Determine the (x, y) coordinate at the center of the cell enclosing the given text.  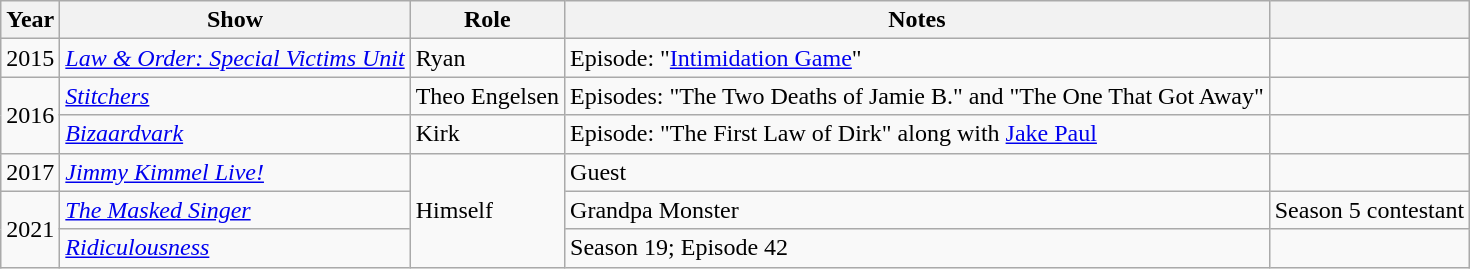
Ridiculousness (235, 248)
2015 (30, 58)
Himself (487, 210)
Jimmy Kimmel Live! (235, 172)
Show (235, 20)
Episodes: "The Two Deaths of Jamie B." and "The One That Got Away" (918, 96)
Season 19; Episode 42 (918, 248)
Stitchers (235, 96)
Episode: "Intimidation Game" (918, 58)
The Masked Singer (235, 210)
Law & Order: Special Victims Unit (235, 58)
2017 (30, 172)
Notes (918, 20)
Kirk (487, 134)
Role (487, 20)
Bizaardvark (235, 134)
Ryan (487, 58)
Episode: "The First Law of Dirk" along with Jake Paul (918, 134)
Guest (918, 172)
2016 (30, 115)
Year (30, 20)
2021 (30, 229)
Theo Engelsen (487, 96)
Season 5 contestant (1369, 210)
Grandpa Monster (918, 210)
